Extract the [x, y] coordinate from the center of the cell holding the provided text.  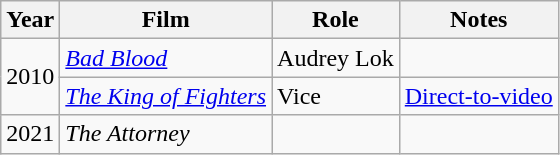
2010 [30, 77]
Vice [336, 96]
2021 [30, 134]
Audrey Lok [336, 58]
The King of Fighters [166, 96]
Year [30, 20]
Film [166, 20]
Role [336, 20]
The Attorney [166, 134]
Bad Blood [166, 58]
Notes [478, 20]
Direct-to-video [478, 96]
